Scan for the cell matching the given text and deliver its (x, y) coordinate at center. 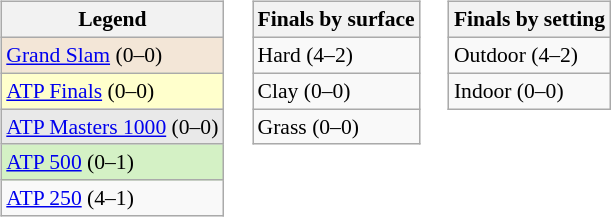
Grass (0–0) (336, 127)
Finals by setting (530, 20)
Legend (112, 20)
Finals by surface (336, 20)
ATP Masters 1000 (0–0) (112, 127)
Outdoor (4–2) (530, 55)
ATP 500 (0–1) (112, 162)
Clay (0–0) (336, 91)
Indoor (0–0) (530, 91)
ATP 250 (4–1) (112, 198)
ATP Finals (0–0) (112, 91)
Hard (4–2) (336, 55)
Grand Slam (0–0) (112, 55)
